Locate the cell with the specified text and output its (X, Y) center coordinate. 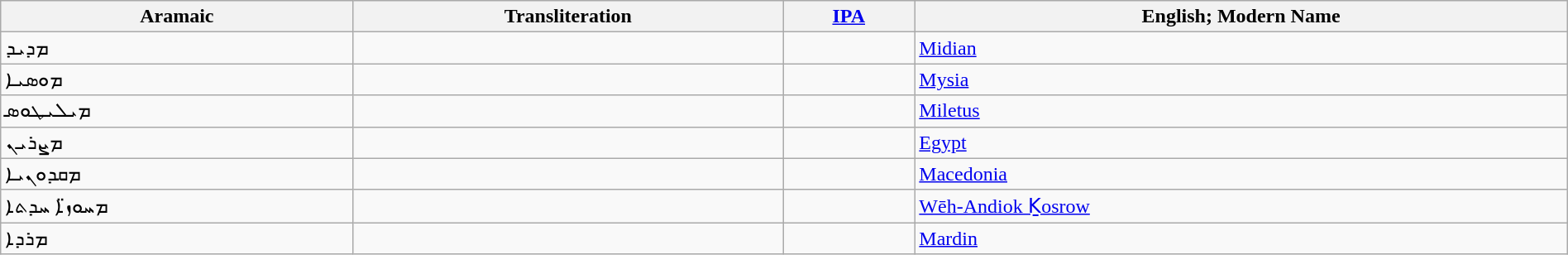
Mysia (1241, 79)
ܡܘܣܝܐ (177, 79)
Miletus (1241, 111)
ܡܪܕܐ (177, 238)
English; Modern Name (1241, 17)
ܡܨܪܝܢ (177, 142)
Mardin (1241, 238)
Transliteration (568, 17)
ܡܩܕܘܢܝܐ (177, 174)
ܡܚܘܙ̈ܐ ܚܕܬܐ (177, 206)
Macedonia (1241, 174)
ܡܝܠܝܛܘܣ (177, 111)
Wēh-Andiok Ḵosrow (1241, 206)
Aramaic (177, 17)
IPA (849, 17)
Midian (1241, 48)
ܡܕܝܕ (177, 48)
Egypt (1241, 142)
